Identify which cell holds the provided text, then report its [X, Y] central coordinate. 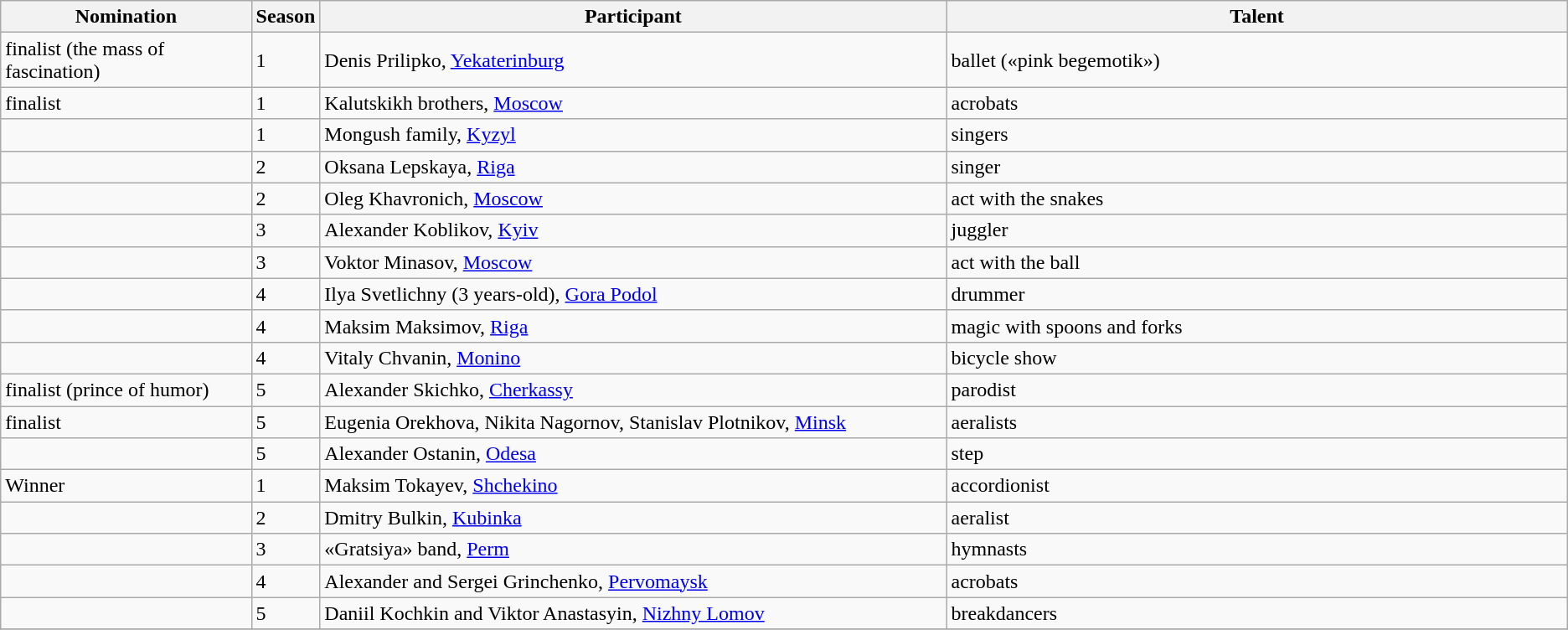
drummer [1256, 294]
breakdancers [1256, 613]
Alexander and Sergei Grinchenko, Pervomaysk [633, 581]
singers [1256, 135]
parodist [1256, 390]
Nomination [126, 17]
Kalutskikh brothers, Moscow [633, 103]
Eugenia Orekhova, Nikita Nagornov, Stanislav Plotnikov, Minsk [633, 421]
Winner [126, 486]
Alexander Koblikov, Kyiv [633, 230]
juggler [1256, 230]
Maksim Maksimov, Riga [633, 326]
magic with spoons and forks [1256, 326]
finalist (prince of humor) [126, 390]
act with the ball [1256, 262]
finalist (the mass of fascination) [126, 60]
Oksana Lepskaya, Riga [633, 167]
Mongush family, Kyzyl [633, 135]
Denis Prilipko, Yekaterinburg [633, 60]
Daniil Kochkin and Viktor Anastasyin, Nizhny Lomov [633, 613]
singer [1256, 167]
aeralist [1256, 518]
aeralists [1256, 421]
Alexander Ostanin, Odesa [633, 454]
Oleg Khavronich, Moscow [633, 199]
Alexander Skichko, Cherkassy [633, 390]
hymnasts [1256, 550]
Ilya Svetlichny (3 years-old), Gora Podol [633, 294]
Dmitry Bulkin, Kubinka [633, 518]
Season [286, 17]
«Gratsiya» band, Perm [633, 550]
act with the snakes [1256, 199]
Maksim Tokayev, Shchekino [633, 486]
Voktor Minasov, Moscow [633, 262]
Vitaly Chvanin, Monino [633, 358]
accordionist [1256, 486]
Talent [1256, 17]
Participant [633, 17]
ballet («pink begemotik») [1256, 60]
step [1256, 454]
bicycle show [1256, 358]
